Extract the [X, Y] coordinate from the center of the cell holding the provided text.  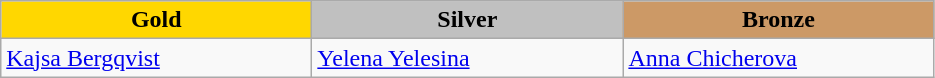
Gold [156, 20]
Yelena Yelesina [468, 58]
Silver [468, 20]
Bronze [778, 20]
Anna Chicherova [778, 58]
Kajsa Bergqvist [156, 58]
